Identify which cell holds the provided text, then report its [x, y] central coordinate. 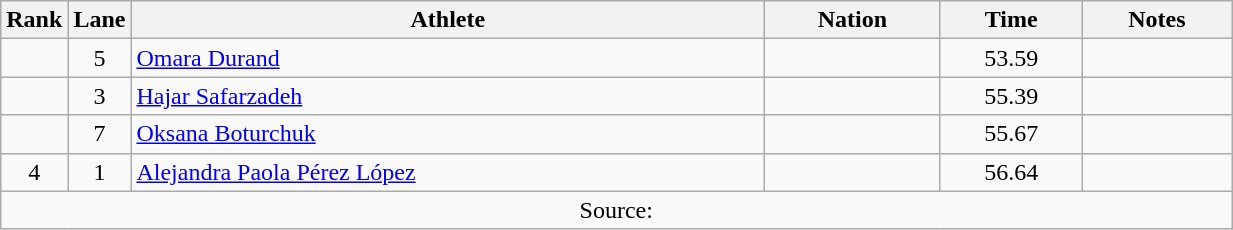
Hajar Safarzadeh [448, 96]
Athlete [448, 20]
3 [100, 96]
55.67 [1011, 134]
Notes [1156, 20]
Nation [853, 20]
Omara Durand [448, 58]
Source: [616, 210]
5 [100, 58]
56.64 [1011, 172]
Lane [100, 20]
53.59 [1011, 58]
Oksana Boturchuk [448, 134]
55.39 [1011, 96]
Time [1011, 20]
1 [100, 172]
7 [100, 134]
Rank [34, 20]
Alejandra Paola Pérez López [448, 172]
4 [34, 172]
